Pinpoint the cell where the given text exists, returning its (X, Y) midpoint coordinate. 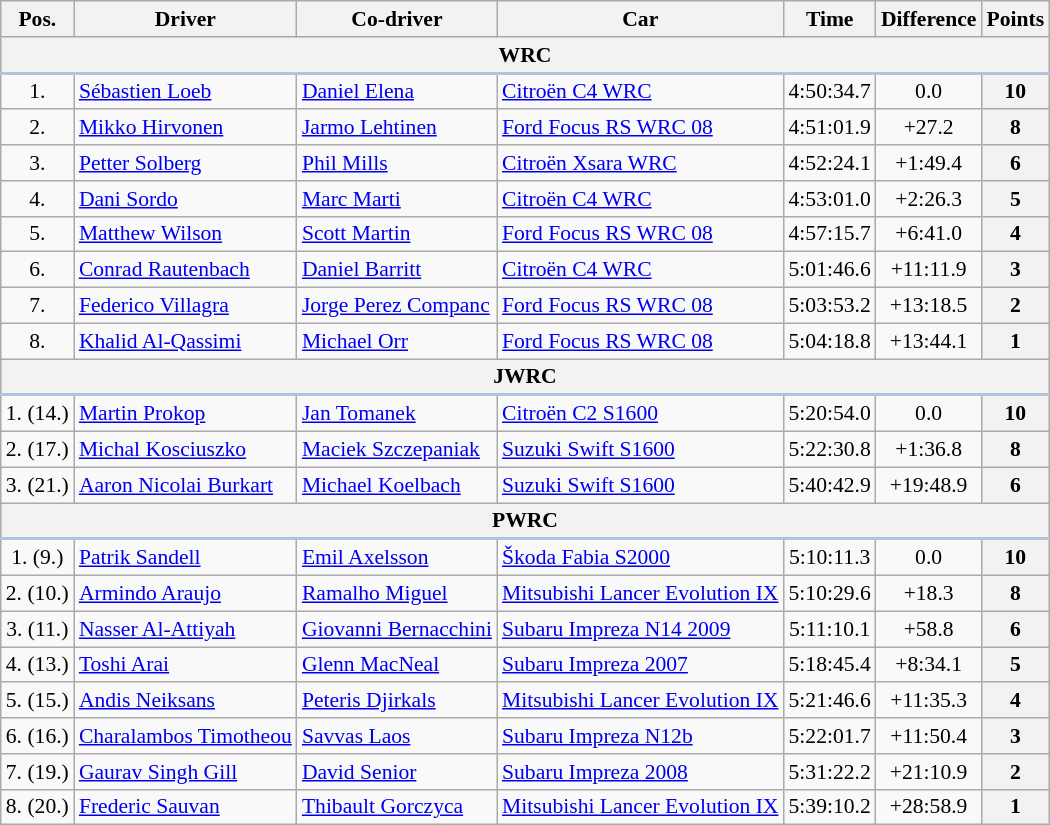
5:01:46.6 (830, 270)
5:20:54.0 (830, 413)
+1:49.4 (929, 163)
Time (830, 19)
Emil Axelsson (397, 557)
+11:50.4 (929, 736)
Peteris Djirkals (397, 701)
+58.8 (929, 629)
JWRC (525, 377)
Ramalho Miguel (397, 594)
8. (20.) (38, 807)
Daniel Elena (397, 91)
Nasser Al-Attiyah (186, 629)
3. (38, 163)
2. (38, 128)
5:31:22.2 (830, 772)
+11:11.9 (929, 270)
6. (38, 270)
+13:18.5 (929, 306)
7. (19.) (38, 772)
+27.2 (929, 128)
WRC (525, 55)
Car (640, 19)
5:40:42.9 (830, 485)
Thibault Gorczyca (397, 807)
+6:41.0 (929, 234)
Subaru Impreza N14 2009 (640, 629)
Jarmo Lehtinen (397, 128)
Gaurav Singh Gill (186, 772)
Toshi Arai (186, 665)
Mikko Hirvonen (186, 128)
Jan Tomanek (397, 413)
+8:34.1 (929, 665)
Savvas Laos (397, 736)
4:53:01.0 (830, 199)
Michal Kosciuszko (186, 450)
Škoda Fabia S2000 (640, 557)
4. (13.) (38, 665)
+18.3 (929, 594)
+28:58.9 (929, 807)
Maciek Szczepaniak (397, 450)
David Senior (397, 772)
Aaron Nicolai Burkart (186, 485)
Armindo Araujo (186, 594)
Daniel Barritt (397, 270)
3. (21.) (38, 485)
5. (15.) (38, 701)
Pos. (38, 19)
2. (17.) (38, 450)
Citroën Xsara WRC (640, 163)
2. (10.) (38, 594)
Points (1015, 19)
Co-driver (397, 19)
Citroën C2 S1600 (640, 413)
5. (38, 234)
Subaru Impreza N12b (640, 736)
7. (38, 306)
Petter Solberg (186, 163)
Frederic Sauvan (186, 807)
5:11:10.1 (830, 629)
Sébastien Loeb (186, 91)
5:10:11.3 (830, 557)
1. (14.) (38, 413)
4:51:01.9 (830, 128)
Martin Prokop (186, 413)
+13:44.1 (929, 341)
3. (11.) (38, 629)
5:18:45.4 (830, 665)
Subaru Impreza 2008 (640, 772)
PWRC (525, 521)
6. (16.) (38, 736)
5:10:29.6 (830, 594)
1. (9.) (38, 557)
Marc Marti (397, 199)
+1:36.8 (929, 450)
Scott Martin (397, 234)
+2:26.3 (929, 199)
5:03:53.2 (830, 306)
+11:35.3 (929, 701)
Charalambos Timotheou (186, 736)
1. (38, 91)
8. (38, 341)
4:57:15.7 (830, 234)
5:22:01.7 (830, 736)
Michael Koelbach (397, 485)
5:04:18.8 (830, 341)
4:52:24.1 (830, 163)
Patrik Sandell (186, 557)
5:22:30.8 (830, 450)
Driver (186, 19)
Federico Villagra (186, 306)
Dani Sordo (186, 199)
5:39:10.2 (830, 807)
Khalid Al-Qassimi (186, 341)
Subaru Impreza 2007 (640, 665)
Jorge Perez Companc (397, 306)
Conrad Rautenbach (186, 270)
Michael Orr (397, 341)
Giovanni Bernacchini (397, 629)
4:50:34.7 (830, 91)
5:21:46.6 (830, 701)
Glenn MacNeal (397, 665)
Difference (929, 19)
Matthew Wilson (186, 234)
+21:10.9 (929, 772)
+19:48.9 (929, 485)
4. (38, 199)
Phil Mills (397, 163)
Andis Neiksans (186, 701)
